For the text-containing cell, return its midpoint in [x, y] coordinate format. 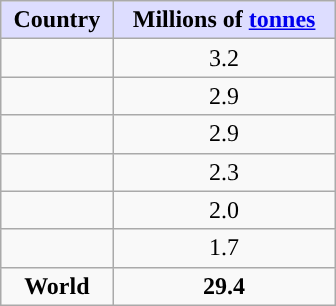
1.7 [224, 248]
Millions of tonnes [224, 20]
2.0 [224, 210]
3.2 [224, 58]
Country [57, 20]
2.3 [224, 172]
World [57, 286]
29.4 [224, 286]
